For the text-containing cell, return its midpoint in (X, Y) coordinate format. 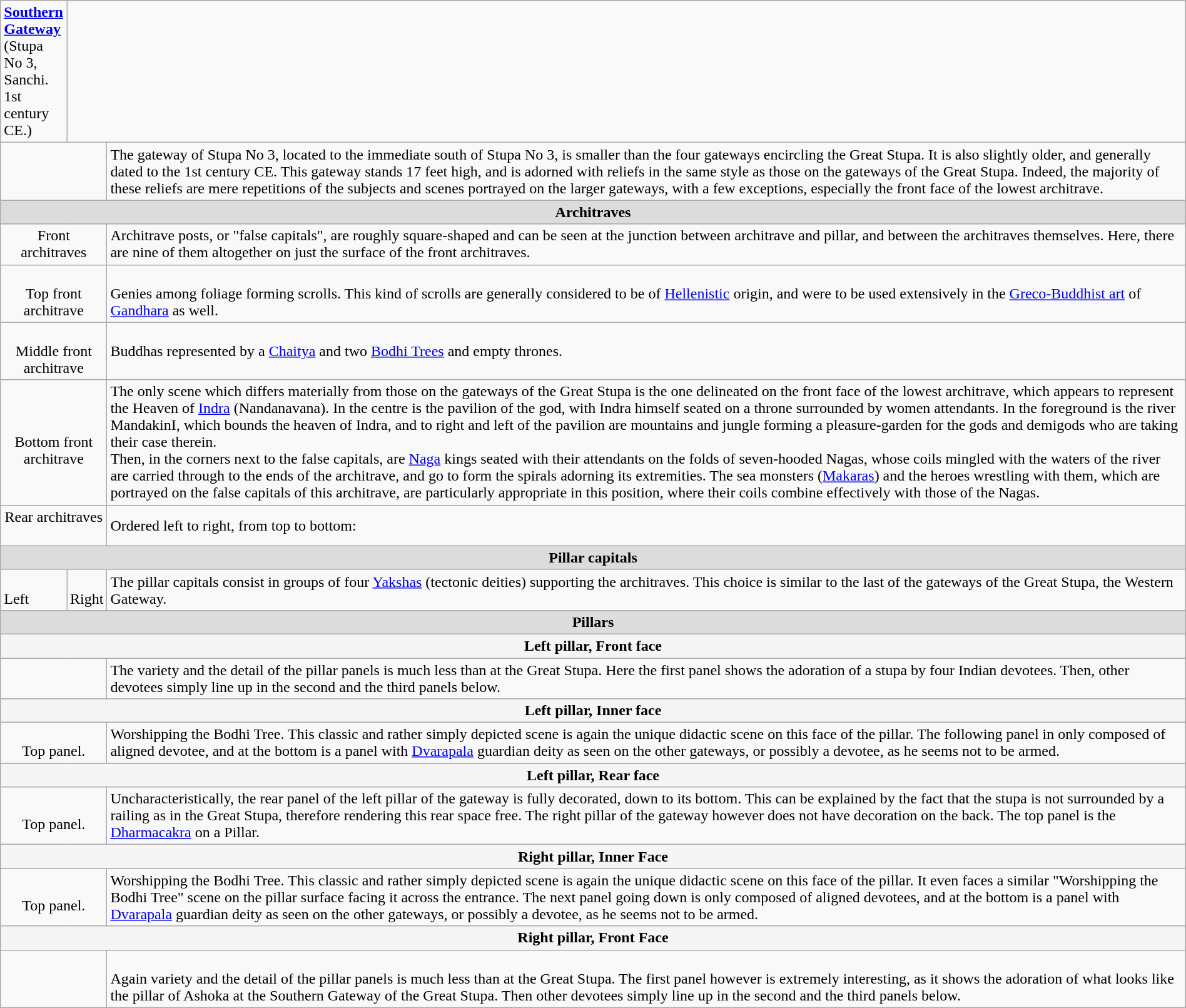
Pillar capitals (593, 557)
Architraves (593, 212)
Pillars (593, 622)
Right (86, 589)
Left pillar, Rear face (593, 775)
Southern Gateway(Stupa No 3, Sanchi. 1st century CE.) (34, 71)
Right pillar, Front Face (593, 938)
Left pillar, Front face (593, 646)
Bottom front architrave (54, 442)
Front architraves (54, 244)
Rear architraves (54, 526)
Middle front architrave (54, 351)
Buddhas represented by a Chaitya and two Bodhi Trees and empty thrones. (646, 351)
Top front architrave (54, 293)
Right pillar, Inner Face (593, 857)
Left pillar, Inner face (593, 711)
Ordered left to right, from top to bottom: (646, 526)
Left (34, 589)
